For the text-containing cell, return its midpoint in [x, y] coordinate format. 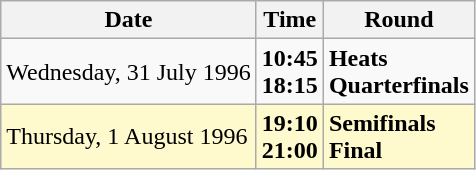
19:1021:00 [290, 136]
Time [290, 20]
Thursday, 1 August 1996 [129, 136]
Round [398, 20]
HeatsQuarterfinals [398, 72]
SemifinalsFinal [398, 136]
Date [129, 20]
10:4518:15 [290, 72]
Wednesday, 31 July 1996 [129, 72]
